Return the (x, y) coordinate for the center point of the cell that contains the specified text.  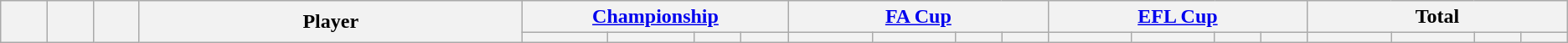
FA Cup (919, 17)
EFL Cup (1178, 17)
Total (1437, 17)
Championship (655, 17)
Player (330, 22)
